Detect which cell encompasses the target text, then output its [X, Y] center coordinate. 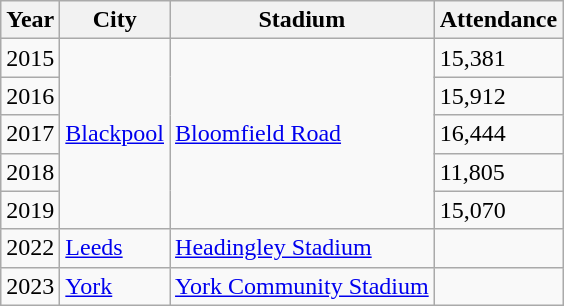
2023 [30, 286]
Bloomfield Road [302, 134]
15,070 [498, 210]
15,912 [498, 96]
Attendance [498, 20]
York Community Stadium [302, 286]
2017 [30, 134]
Headingley Stadium [302, 248]
15,381 [498, 58]
Year [30, 20]
2018 [30, 172]
11,805 [498, 172]
Blackpool [115, 134]
2019 [30, 210]
2016 [30, 96]
16,444 [498, 134]
2015 [30, 58]
2022 [30, 248]
City [115, 20]
Leeds [115, 248]
York [115, 286]
Stadium [302, 20]
